From the cell containing the given text, extract its center point as [X, Y] coordinate. 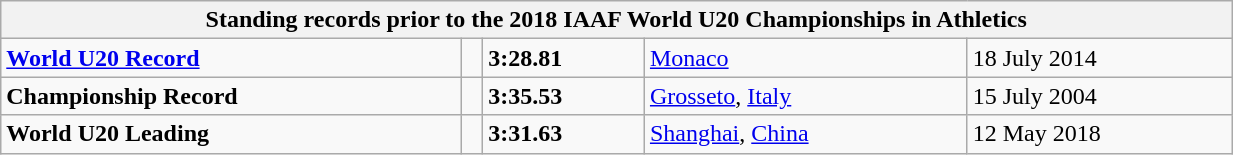
3:31.63 [564, 134]
18 July 2014 [1100, 58]
Monaco [806, 58]
15 July 2004 [1100, 96]
World U20 Record [232, 58]
3:35.53 [564, 96]
Championship Record [232, 96]
12 May 2018 [1100, 134]
Shanghai, China [806, 134]
World U20 Leading [232, 134]
Grosseto, Italy [806, 96]
Standing records prior to the 2018 IAAF World U20 Championships in Athletics [616, 20]
3:28.81 [564, 58]
